Capture the cell that displays the provided text and extract its [x, y] central coordinate. 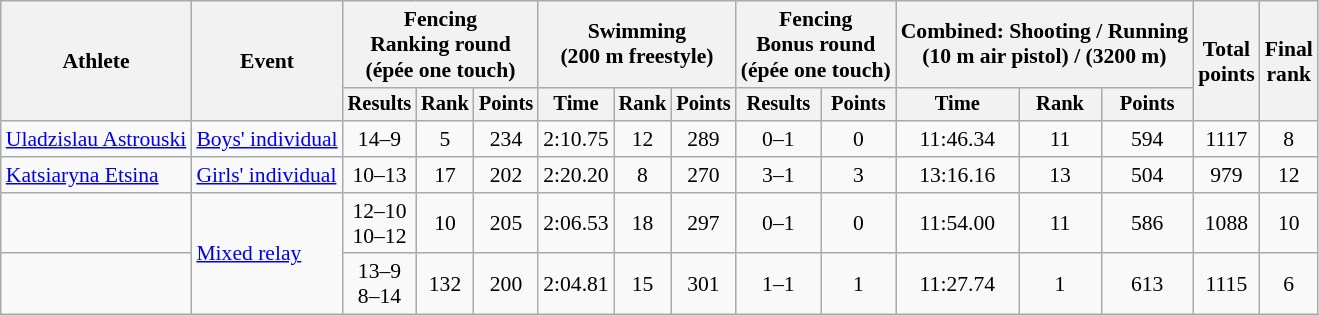
234 [506, 139]
Athlete [96, 61]
Katsiaryna Etsina [96, 175]
Mixed relay [266, 254]
Uladzislau Astrouski [96, 139]
2:06.53 [576, 224]
11:27.74 [958, 284]
18 [643, 224]
2:10.75 [576, 139]
270 [703, 175]
Event [266, 61]
132 [445, 284]
13 [1060, 175]
13:16.16 [958, 175]
11:46.34 [958, 139]
586 [1147, 224]
1115 [1226, 284]
3–1 [778, 175]
3 [858, 175]
613 [1147, 284]
Totalpoints [1226, 61]
2:04.81 [576, 284]
10–13 [380, 175]
Girls' individual [266, 175]
FencingRanking round(épée one touch) [441, 44]
202 [506, 175]
13–98–14 [380, 284]
301 [703, 284]
17 [445, 175]
Finalrank [1289, 61]
594 [1147, 139]
2:20.20 [576, 175]
Boys' individual [266, 139]
297 [703, 224]
1–1 [778, 284]
5 [445, 139]
979 [1226, 175]
Combined: Shooting / Running(10 m air pistol) / (3200 m) [1044, 44]
15 [643, 284]
14–9 [380, 139]
200 [506, 284]
205 [506, 224]
289 [703, 139]
504 [1147, 175]
Swimming(200 m freestyle) [636, 44]
12–1010–12 [380, 224]
1088 [1226, 224]
FencingBonus round(épée one touch) [816, 44]
6 [1289, 284]
1117 [1226, 139]
11:54.00 [958, 224]
